Identify which cell holds the provided text, then report its [x, y] central coordinate. 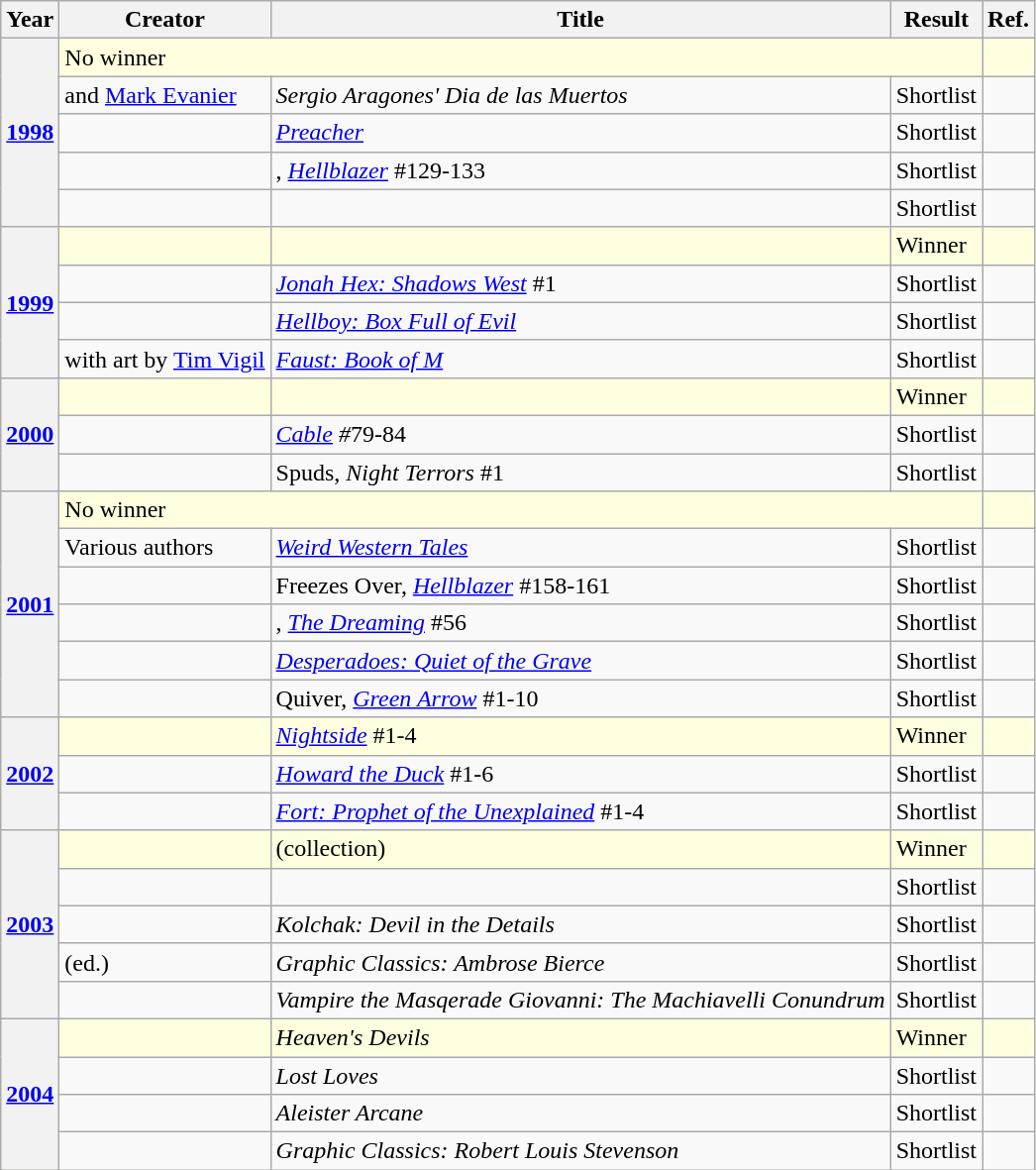
1999 [30, 302]
2002 [30, 774]
Cable #79-84 [580, 434]
2003 [30, 924]
Preacher [580, 133]
Creator [164, 20]
Weird Western Tales [580, 548]
Vampire the Masqerade Giovanni: The Machiavelli Conundrum [580, 1000]
Nightside #1-4 [580, 736]
1998 [30, 133]
Heaven's Devils [580, 1037]
2001 [30, 604]
(collection) [580, 849]
Graphic Classics: Robert Louis Stevenson [580, 1151]
Freezes Over, Hellblazer #158-161 [580, 585]
Faust: Book of M [580, 359]
Lost Loves [580, 1075]
Sergio Aragones' Dia de las Muertos [580, 95]
Kolchak: Devil in the Details [580, 924]
Graphic Classics: Ambrose Bierce [580, 962]
and Mark Evanier [164, 95]
Title [580, 20]
Hellboy: Box Full of Evil [580, 321]
Result [936, 20]
, Hellblazer #129-133 [580, 170]
Various authors [164, 548]
Aleister Arcane [580, 1114]
Year [30, 20]
(ed.) [164, 962]
Howard the Duck #1-6 [580, 774]
Jonah Hex: Shadows West #1 [580, 283]
2004 [30, 1094]
with art by Tim Vigil [164, 359]
Desperadoes: Quiet of the Grave [580, 661]
Ref. [1008, 20]
2000 [30, 434]
Spuds, Night Terrors #1 [580, 473]
, The Dreaming #56 [580, 623]
Fort: Prophet of the Unexplained #1-4 [580, 811]
Quiver, Green Arrow #1-10 [580, 698]
